Return the [X, Y] coordinate for the center point of the cell that contains the specified text.  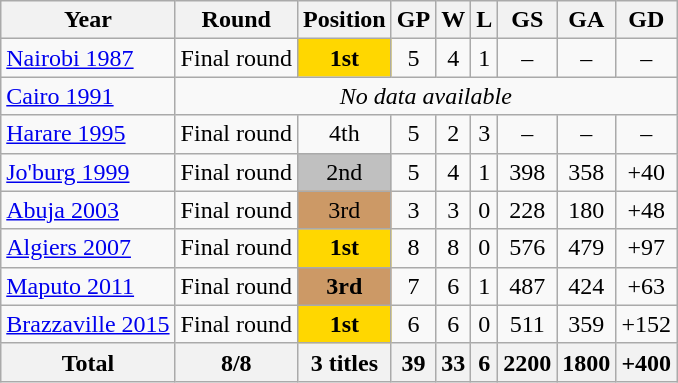
GS [528, 20]
2 [454, 134]
Round [236, 20]
3 titles [344, 362]
39 [413, 362]
2200 [528, 362]
Maputo 2011 [88, 286]
8/8 [236, 362]
No data available [426, 96]
GP [413, 20]
1800 [586, 362]
GD [646, 20]
33 [454, 362]
Year [88, 20]
228 [528, 210]
+48 [646, 210]
576 [528, 248]
Cairo 1991 [88, 96]
359 [586, 324]
Brazzaville 2015 [88, 324]
424 [586, 286]
511 [528, 324]
+152 [646, 324]
Jo'burg 1999 [88, 172]
180 [586, 210]
Harare 1995 [88, 134]
Algiers 2007 [88, 248]
+63 [646, 286]
Position [344, 20]
487 [528, 286]
+400 [646, 362]
GA [586, 20]
Nairobi 1987 [88, 58]
+97 [646, 248]
Total [88, 362]
+40 [646, 172]
2nd [344, 172]
L [484, 20]
Abuja 2003 [88, 210]
398 [528, 172]
7 [413, 286]
479 [586, 248]
358 [586, 172]
W [454, 20]
4th [344, 134]
